Detect which cell encompasses the target text, then output its [X, Y] center coordinate. 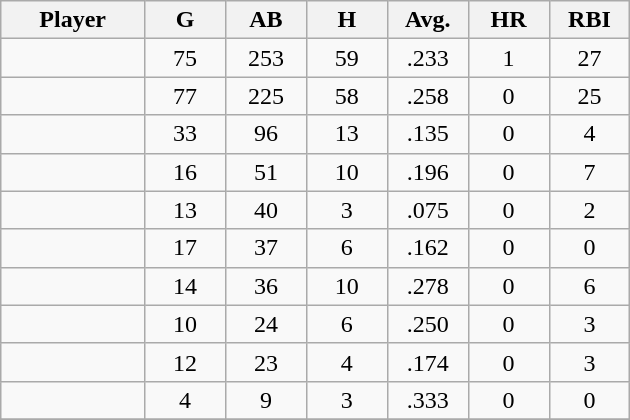
37 [266, 248]
77 [186, 96]
58 [346, 96]
.278 [428, 286]
Avg. [428, 20]
H [346, 20]
225 [266, 96]
.333 [428, 400]
14 [186, 286]
.135 [428, 134]
253 [266, 58]
AB [266, 20]
59 [346, 58]
1 [508, 58]
25 [590, 96]
9 [266, 400]
75 [186, 58]
23 [266, 362]
2 [590, 210]
.162 [428, 248]
.233 [428, 58]
16 [186, 172]
24 [266, 324]
Player [73, 20]
27 [590, 58]
51 [266, 172]
.075 [428, 210]
HR [508, 20]
G [186, 20]
96 [266, 134]
.250 [428, 324]
.196 [428, 172]
12 [186, 362]
.174 [428, 362]
40 [266, 210]
33 [186, 134]
36 [266, 286]
7 [590, 172]
RBI [590, 20]
17 [186, 248]
.258 [428, 96]
